Capture the cell that displays the provided text and extract its [X, Y] central coordinate. 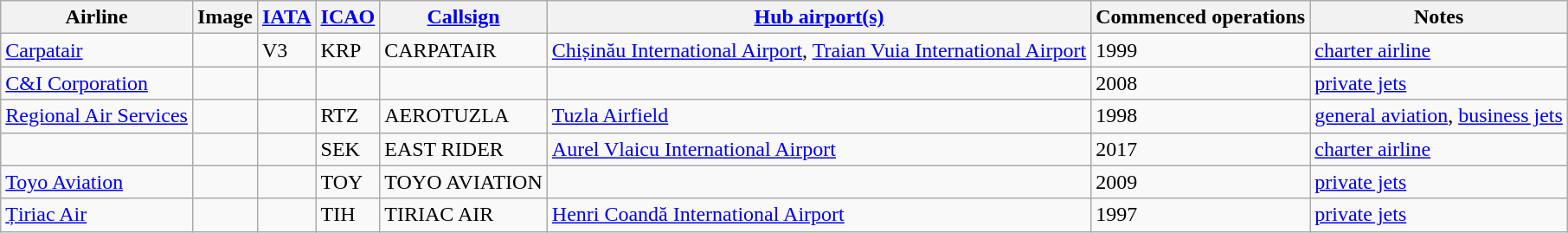
general aviation, business jets [1439, 116]
TOYO AVIATION [464, 182]
2009 [1201, 182]
1997 [1201, 215]
Tuzla Airfield [819, 116]
1999 [1201, 50]
Airline [97, 17]
Notes [1439, 17]
AEROTUZLA [464, 116]
CARPATAIR [464, 50]
Callsign [464, 17]
2017 [1201, 149]
1998 [1201, 116]
Țiriac Air [97, 215]
TIH [348, 215]
2008 [1201, 83]
Commenced operations [1201, 17]
Carpatair [97, 50]
EAST RIDER [464, 149]
V3 [286, 50]
ICAO [348, 17]
Toyo Aviation [97, 182]
SEK [348, 149]
Henri Coandă International Airport [819, 215]
RTZ [348, 116]
IATA [286, 17]
KRP [348, 50]
Aurel Vlaicu International Airport [819, 149]
Chișinău International Airport, Traian Vuia International Airport [819, 50]
TIRIAC AIR [464, 215]
C&I Corporation [97, 83]
Hub airport(s) [819, 17]
TOY [348, 182]
Regional Air Services [97, 116]
Image [225, 17]
